Search for the cell housing the specified text and yield its (x, y) center coordinate. 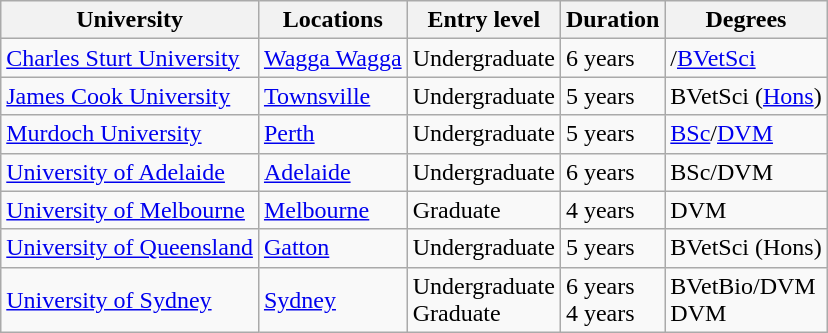
Townsville (332, 96)
Sydney (332, 300)
6 years4 years (612, 300)
University of Sydney (130, 300)
Graduate (484, 210)
BVetBio/DVMDVM (746, 300)
UndergraduateGraduate (484, 300)
University of Adelaide (130, 172)
DVM (746, 210)
Gatton (332, 248)
Duration (612, 20)
Locations (332, 20)
Wagga Wagga (332, 58)
Murdoch University (130, 134)
University (130, 20)
Charles Sturt University (130, 58)
University of Melbourne (130, 210)
Entry level (484, 20)
4 years (612, 210)
Degrees (746, 20)
University of Queensland (130, 248)
James Cook University (130, 96)
/BVetSci (746, 58)
Adelaide (332, 172)
Melbourne (332, 210)
Perth (332, 134)
